From the cell containing the given text, extract its center point as [X, Y] coordinate. 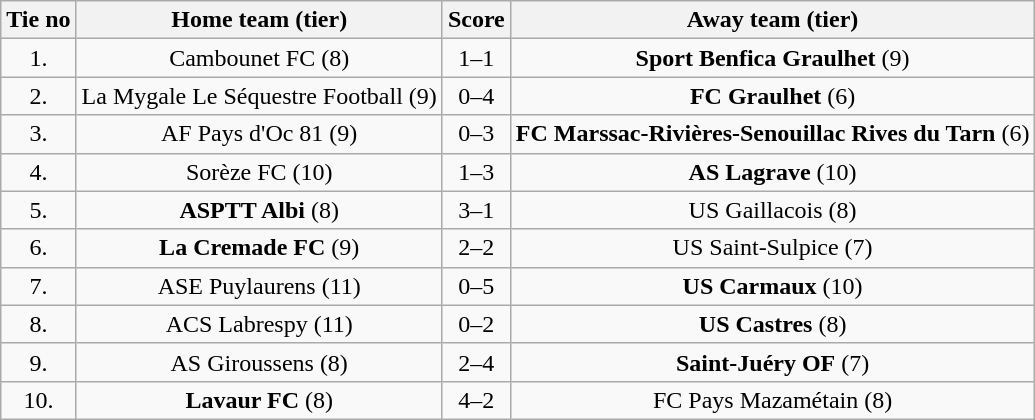
Sorèze FC (10) [259, 172]
La Cremade FC (9) [259, 248]
La Mygale Le Séquestre Football (9) [259, 96]
3. [38, 134]
0–3 [476, 134]
7. [38, 286]
Tie no [38, 20]
Home team (tier) [259, 20]
ASE Puylaurens (11) [259, 286]
2. [38, 96]
ACS Labrespy (11) [259, 324]
6. [38, 248]
4–2 [476, 400]
1–3 [476, 172]
Score [476, 20]
10. [38, 400]
0–5 [476, 286]
US Saint-Sulpice (7) [772, 248]
FC Marssac-Rivières-Senouillac Rives du Tarn (6) [772, 134]
1. [38, 58]
US Gaillacois (8) [772, 210]
Cambounet FC (8) [259, 58]
US Carmaux (10) [772, 286]
1–1 [476, 58]
Away team (tier) [772, 20]
FC Pays Mazamétain (8) [772, 400]
Lavaur FC (8) [259, 400]
8. [38, 324]
AS Giroussens (8) [259, 362]
4. [38, 172]
5. [38, 210]
Saint-Juéry OF (7) [772, 362]
AS Lagrave (10) [772, 172]
0–4 [476, 96]
ASPTT Albi (8) [259, 210]
0–2 [476, 324]
US Castres (8) [772, 324]
2–4 [476, 362]
AF Pays d'Oc 81 (9) [259, 134]
Sport Benfica Graulhet (9) [772, 58]
3–1 [476, 210]
FC Graulhet (6) [772, 96]
9. [38, 362]
2–2 [476, 248]
